Extract the (X, Y) coordinate from the center of the cell holding the provided text.  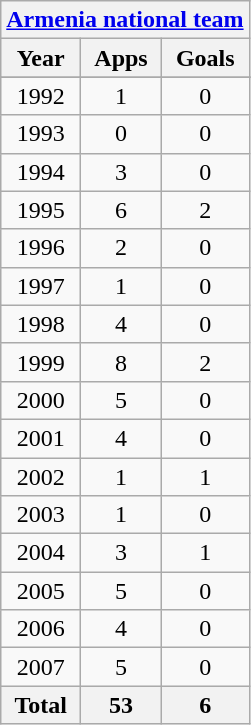
Total (41, 705)
8 (122, 362)
2000 (41, 400)
2005 (41, 591)
Apps (122, 58)
2003 (41, 515)
2002 (41, 477)
2001 (41, 438)
1995 (41, 210)
1993 (41, 134)
1999 (41, 362)
1996 (41, 248)
2007 (41, 667)
Year (41, 58)
2006 (41, 629)
2004 (41, 553)
1997 (41, 286)
Goals (205, 58)
53 (122, 705)
1992 (41, 96)
1994 (41, 172)
1998 (41, 324)
Armenia national team (125, 20)
